For the text-containing cell, return its midpoint in [X, Y] coordinate format. 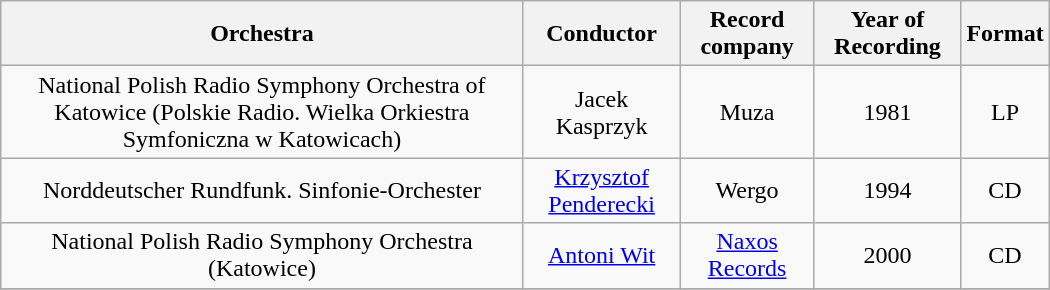
Naxos Records [747, 256]
2000 [888, 256]
Format [1005, 34]
Orchestra [262, 34]
Antoni Wit [602, 256]
Record company [747, 34]
National Polish Radio Symphony Orchestra (Katowice) [262, 256]
Conductor [602, 34]
Year of Recording [888, 34]
Norddeutscher Rundfunk. Sinfonie-Orchester [262, 190]
National Polish Radio Symphony Orchestra of Katowice (Polskie Radio. Wielka Orkiestra Symfoniczna w Katowicach) [262, 112]
Muza [747, 112]
Krzysztof Penderecki [602, 190]
LP [1005, 112]
1994 [888, 190]
Wergo [747, 190]
1981 [888, 112]
Jacek Kasprzyk [602, 112]
